Return [x, y] of the center of cell containing provided text 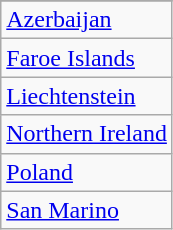
Northern Ireland [87, 134]
Azerbaijan [87, 20]
San Marino [87, 210]
Liechtenstein [87, 96]
Faroe Islands [87, 58]
Poland [87, 172]
